Provide the (x, y) coordinate of the cell's center where the given text is located.  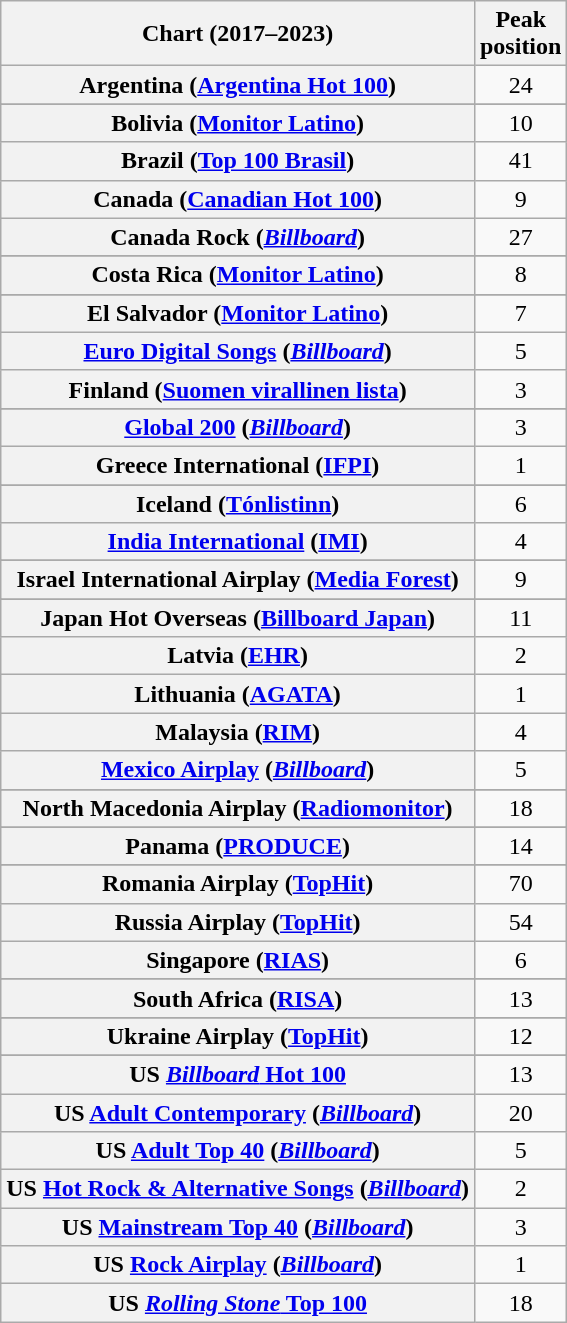
10 (520, 123)
Singapore (RIAS) (238, 960)
South Africa (RISA) (238, 998)
US Adult Top 40 (Billboard) (238, 1151)
North Macedonia Airplay (Radiomonitor) (238, 808)
Mexico Airplay (Billboard) (238, 770)
Japan Hot Overseas (Billboard Japan) (238, 618)
Finland (Suomen virallinen lista) (238, 389)
27 (520, 237)
Israel International Airplay (Media Forest) (238, 580)
Greece International (IFPI) (238, 465)
US Rolling Stone Top 100 (238, 1303)
Russia Airplay (TopHit) (238, 922)
US Adult Contemporary (Billboard) (238, 1113)
Costa Rica (Monitor Latino) (238, 275)
11 (520, 618)
Canada (Canadian Hot 100) (238, 199)
Romania Airplay (TopHit) (238, 884)
US Billboard Hot 100 (238, 1074)
Peakposition (520, 34)
Chart (2017–2023) (238, 34)
Brazil (Top 100 Brasil) (238, 161)
India International (IMI) (238, 542)
Lithuania (AGATA) (238, 694)
Iceland (Tónlistinn) (238, 503)
Bolivia (Monitor Latino) (238, 123)
US Mainstream Top 40 (Billboard) (238, 1227)
12 (520, 1036)
24 (520, 85)
20 (520, 1113)
Canada Rock (Billboard) (238, 237)
US Rock Airplay (Billboard) (238, 1265)
US Hot Rock & Alternative Songs (Billboard) (238, 1189)
70 (520, 884)
Malaysia (RIM) (238, 732)
Global 200 (Billboard) (238, 427)
Ukraine Airplay (TopHit) (238, 1036)
14 (520, 846)
Euro Digital Songs (Billboard) (238, 351)
El Salvador (Monitor Latino) (238, 313)
Panama (PRODUCE) (238, 846)
8 (520, 275)
54 (520, 922)
Latvia (EHR) (238, 656)
41 (520, 161)
Argentina (Argentina Hot 100) (238, 85)
7 (520, 313)
